Extract the (X, Y) coordinate from the center of the cell holding the provided text.  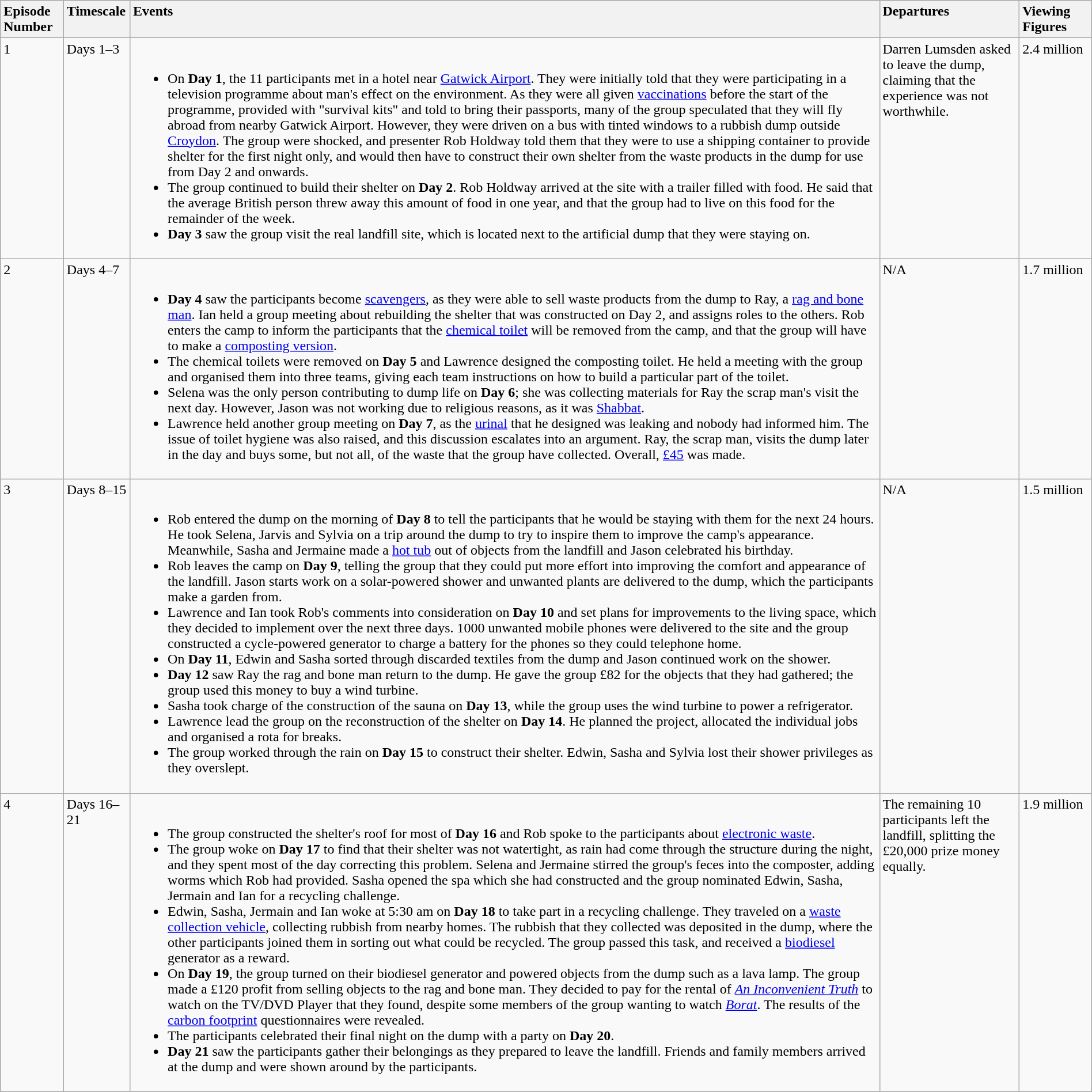
Days 16–21 (97, 942)
Days 8–15 (97, 636)
3 (32, 636)
Timescale (97, 20)
Events (505, 20)
Viewing Figures (1056, 20)
Days 1–3 (97, 149)
The remaining 10 participants left the landfill, splitting the £20,000 prize money equally. (949, 942)
1 (32, 149)
2 (32, 369)
Departures (949, 20)
Episode Number (32, 20)
4 (32, 942)
Days 4–7 (97, 369)
1.7 million (1056, 369)
1.9 million (1056, 942)
2.4 million (1056, 149)
Darren Lumsden asked to leave the dump, claiming that the experience was not worthwhile. (949, 149)
1.5 million (1056, 636)
